Output the (X, Y) coordinate of the center of the cell containing the given text.  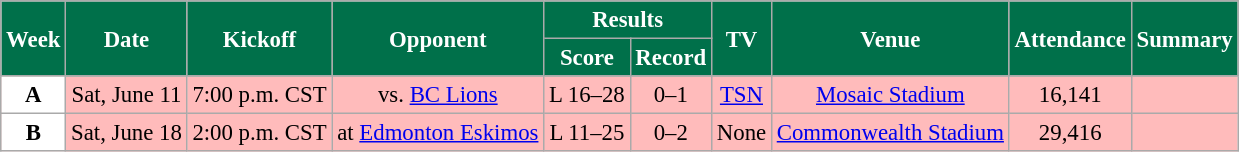
Score (587, 58)
Attendance (1070, 38)
Sat, June 18 (126, 133)
Commonwealth Stadium (890, 133)
A (34, 95)
at Edmonton Eskimos (438, 133)
2:00 p.m. CST (260, 133)
L 11–25 (587, 133)
Sat, June 11 (126, 95)
vs. BC Lions (438, 95)
Results (628, 20)
TSN (741, 95)
None (741, 133)
Kickoff (260, 38)
Venue (890, 38)
Date (126, 38)
Record (670, 58)
Summary (1184, 38)
L 16–28 (587, 95)
B (34, 133)
Opponent (438, 38)
29,416 (1070, 133)
TV (741, 38)
16,141 (1070, 95)
Week (34, 38)
0–2 (670, 133)
0–1 (670, 95)
7:00 p.m. CST (260, 95)
Mosaic Stadium (890, 95)
